Capture the cell that displays the provided text and extract its [x, y] central coordinate. 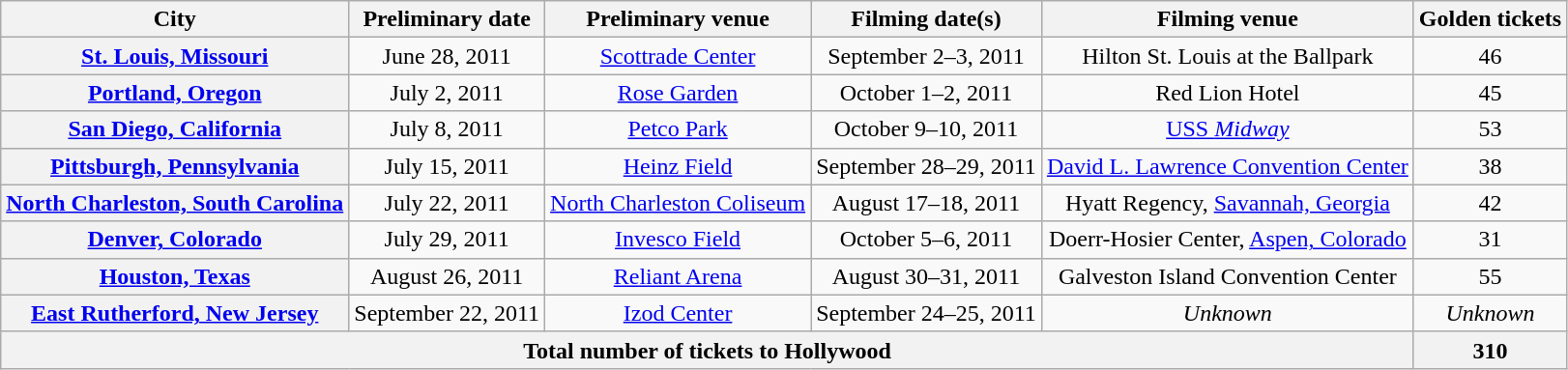
Preliminary date [447, 19]
Preliminary venue [679, 19]
August 30–31, 2011 [926, 276]
USS Midway [1228, 129]
Filming date(s) [926, 19]
42 [1490, 203]
31 [1490, 240]
David L. Lawrence Convention Center [1228, 166]
Invesco Field [679, 240]
East Rutherford, New Jersey [175, 313]
46 [1490, 56]
July 29, 2011 [447, 240]
October 5–6, 2011 [926, 240]
October 9–10, 2011 [926, 129]
Petco Park [679, 129]
September 22, 2011 [447, 313]
Filming venue [1228, 19]
Golden tickets [1490, 19]
August 17–18, 2011 [926, 203]
Houston, Texas [175, 276]
Hyatt Regency, Savannah, Georgia [1228, 203]
City [175, 19]
September 2–3, 2011 [926, 56]
Portland, Oregon [175, 93]
August 26, 2011 [447, 276]
October 1–2, 2011 [926, 93]
North Charleston, South Carolina [175, 203]
Rose Garden [679, 93]
Doerr-Hosier Center, Aspen, Colorado [1228, 240]
July 22, 2011 [447, 203]
Hilton St. Louis at the Ballpark [1228, 56]
310 [1490, 350]
St. Louis, Missouri [175, 56]
Izod Center [679, 313]
Reliant Arena [679, 276]
Scottrade Center [679, 56]
San Diego, California [175, 129]
55 [1490, 276]
Galveston Island Convention Center [1228, 276]
Denver, Colorado [175, 240]
September 28–29, 2011 [926, 166]
Total number of tickets to Hollywood [708, 350]
July 15, 2011 [447, 166]
38 [1490, 166]
45 [1490, 93]
Heinz Field [679, 166]
Pittsburgh, Pennsylvania [175, 166]
July 8, 2011 [447, 129]
53 [1490, 129]
Red Lion Hotel [1228, 93]
June 28, 2011 [447, 56]
July 2, 2011 [447, 93]
North Charleston Coliseum [679, 203]
September 24–25, 2011 [926, 313]
